Find where the given text appears and provide that cell's center as (X, Y) coordinate. 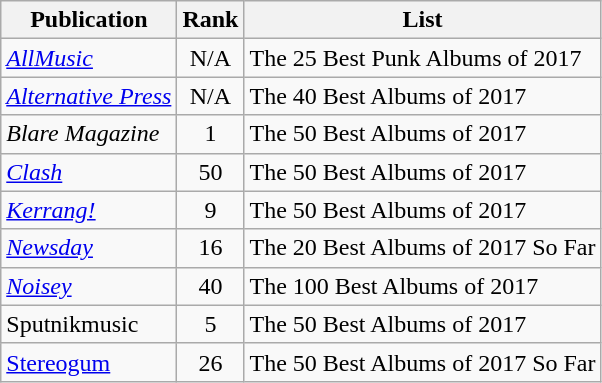
AllMusic (89, 58)
Kerrang! (89, 210)
The 100 Best Albums of 2017 (422, 286)
The 50 Best Albums of 2017 So Far (422, 362)
50 (210, 172)
Publication (89, 20)
Noisey (89, 286)
The 25 Best Punk Albums of 2017 (422, 58)
The 20 Best Albums of 2017 So Far (422, 248)
Rank (210, 20)
5 (210, 324)
Newsday (89, 248)
16 (210, 248)
Alternative Press (89, 96)
Stereogum (89, 362)
Clash (89, 172)
List (422, 20)
Sputnikmusic (89, 324)
40 (210, 286)
The 40 Best Albums of 2017 (422, 96)
1 (210, 134)
9 (210, 210)
26 (210, 362)
Blare Magazine (89, 134)
